Determine the (X, Y) coordinate at the center of the cell enclosing the given text.  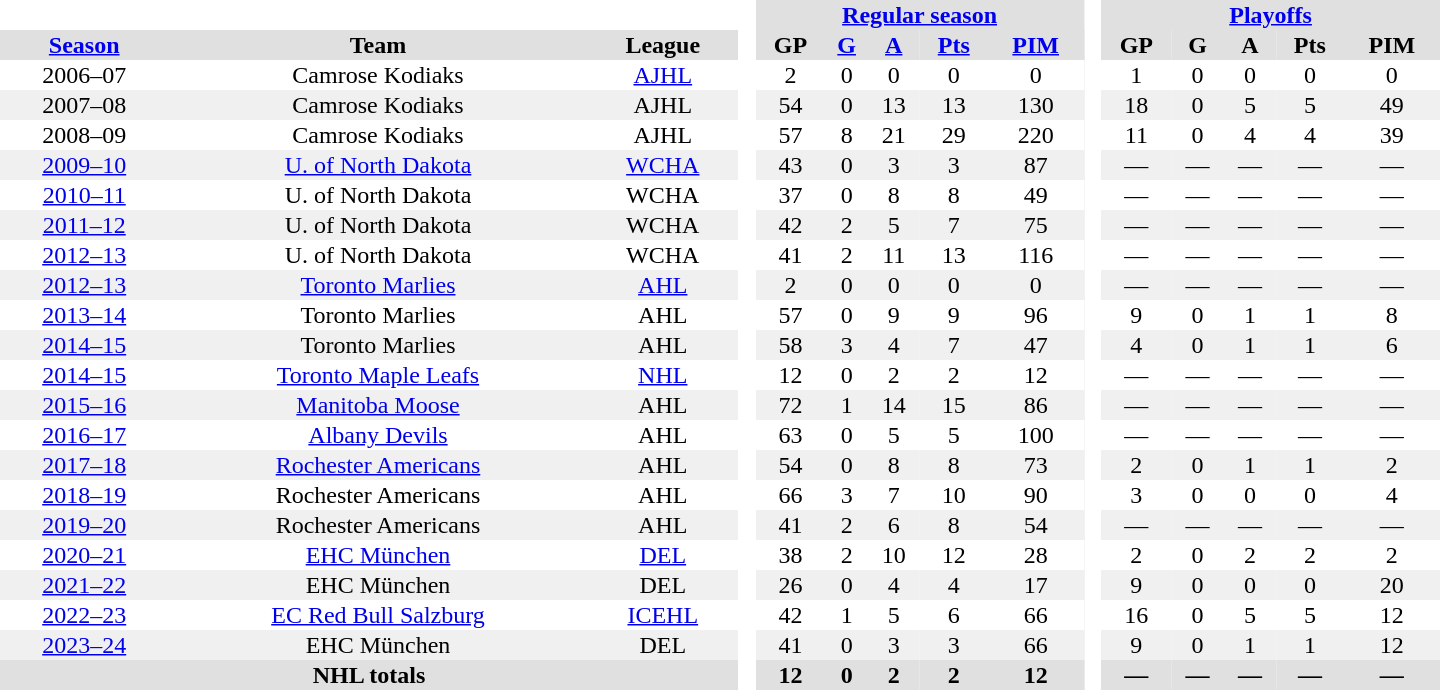
2023–24 (84, 645)
2016–17 (84, 435)
220 (1036, 135)
16 (1136, 615)
NHL totals (369, 675)
2018–19 (84, 495)
20 (1392, 585)
2006–07 (84, 75)
Toronto Maple Leafs (378, 375)
28 (1036, 555)
2021–22 (84, 585)
Team (378, 45)
2007–08 (84, 105)
47 (1036, 345)
73 (1036, 465)
2008–09 (84, 135)
96 (1036, 315)
Playoffs (1270, 15)
2022–23 (84, 615)
63 (790, 435)
100 (1036, 435)
75 (1036, 225)
26 (790, 585)
2013–14 (84, 315)
87 (1036, 165)
EC Red Bull Salzburg (378, 615)
Regular season (919, 15)
2019–20 (84, 525)
29 (954, 135)
NHL (663, 375)
2010–11 (84, 195)
2009–10 (84, 165)
Albany Devils (378, 435)
72 (790, 405)
15 (954, 405)
38 (790, 555)
86 (1036, 405)
21 (894, 135)
39 (1392, 135)
2011–12 (84, 225)
37 (790, 195)
17 (1036, 585)
90 (1036, 495)
ICEHL (663, 615)
58 (790, 345)
43 (790, 165)
League (663, 45)
Manitoba Moose (378, 405)
2015–16 (84, 405)
116 (1036, 255)
2017–18 (84, 465)
18 (1136, 105)
Season (84, 45)
14 (894, 405)
2020–21 (84, 555)
130 (1036, 105)
